For the text-containing cell, return its midpoint in (X, Y) coordinate format. 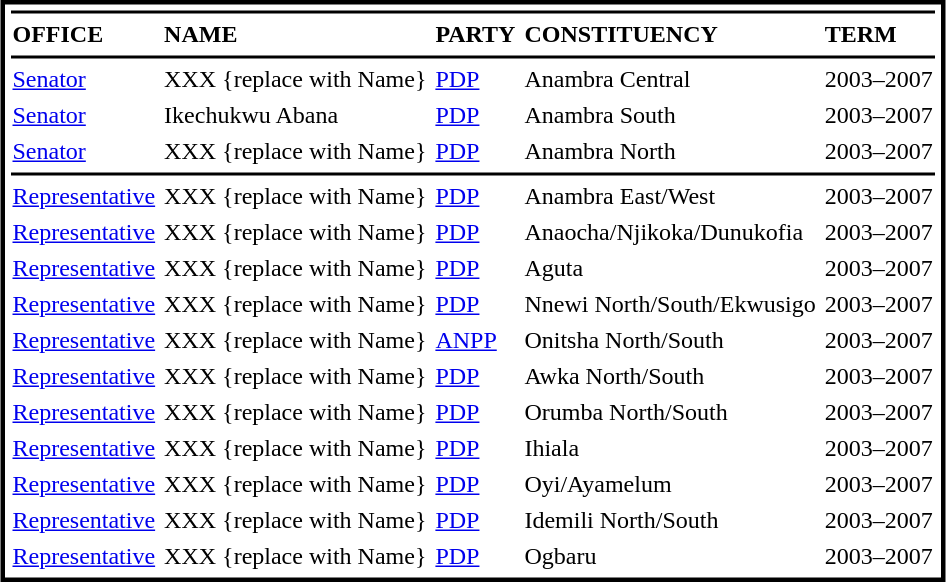
TERM (878, 35)
Oyi/Ayamelum (670, 485)
Anaocha/Njikoka/Dunukofia (670, 233)
Anambra East/West (670, 197)
Anambra South (670, 115)
Aguta (670, 269)
Ogbaru (670, 557)
NAME (296, 35)
Orumba North/South (670, 413)
OFFICE (84, 35)
Awka North/South (670, 377)
Anambra North (670, 151)
Anambra Central (670, 79)
Idemili North/South (670, 521)
ANPP (476, 341)
Ihiala (670, 449)
Nnewi North/South/Ekwusigo (670, 305)
PARTY (476, 35)
CONSTITUENCY (670, 35)
Onitsha North/South (670, 341)
Ikechukwu Abana (296, 115)
